From the cell containing the given text, extract its center point as (x, y) coordinate. 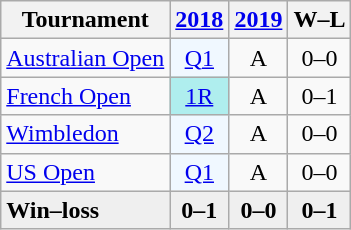
Win–loss (86, 210)
2019 (258, 20)
W–L (320, 20)
Australian Open (86, 58)
Tournament (86, 20)
US Open (86, 172)
2018 (200, 20)
Wimbledon (86, 134)
Q2 (200, 134)
French Open (86, 96)
1R (200, 96)
